Search for the cell housing the specified text and yield its [X, Y] center coordinate. 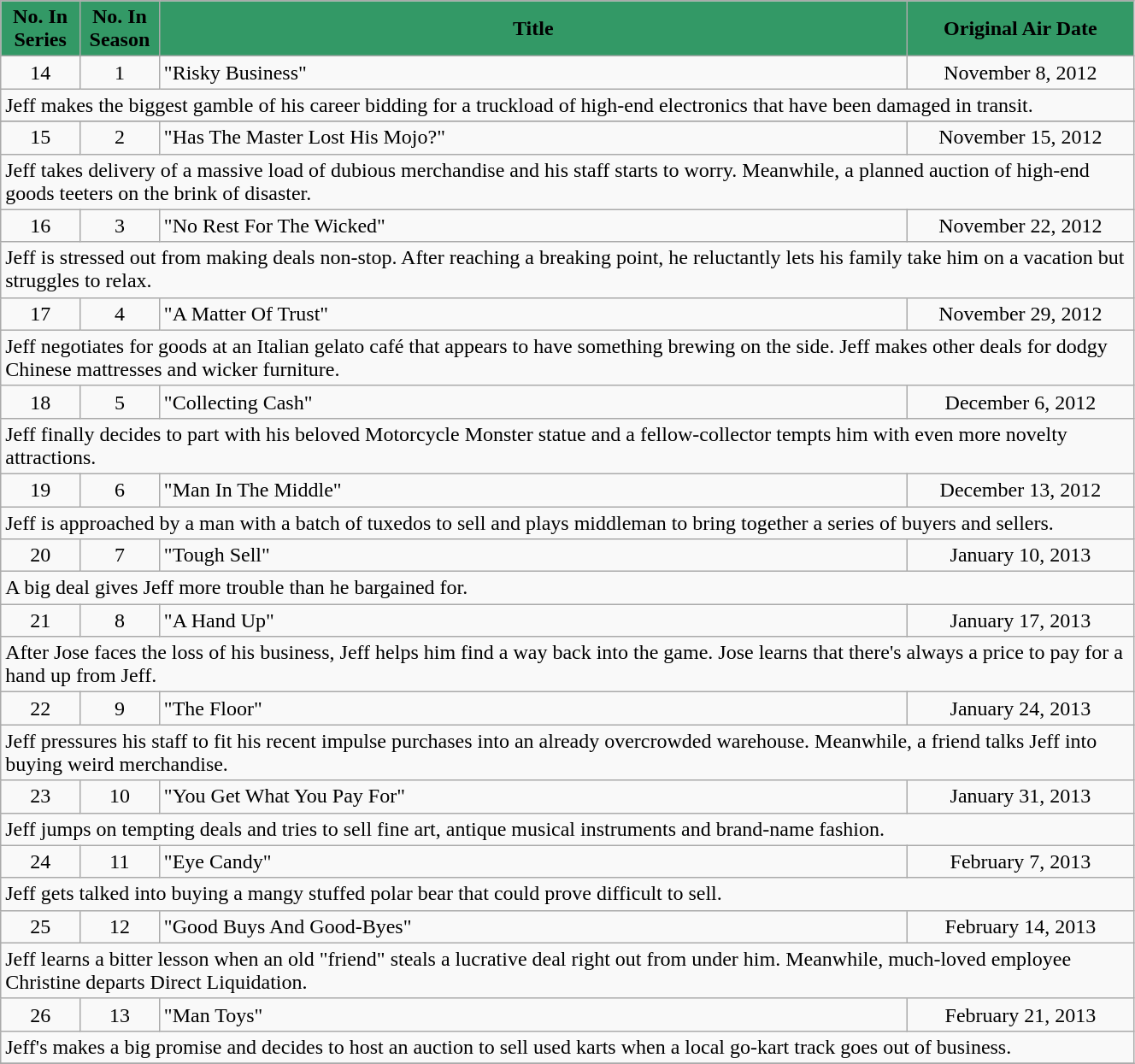
Title [533, 29]
"Eye Candy" [533, 861]
November 22, 2012 [1020, 226]
January 31, 2013 [1020, 797]
"Has The Master Lost His Mojo?" [533, 138]
19 [41, 490]
No. InSeason [120, 29]
14 [41, 73]
9 [120, 708]
Original Air Date [1020, 29]
2 [120, 138]
20 [41, 556]
December 6, 2012 [1020, 402]
16 [41, 226]
February 7, 2013 [1020, 861]
Jeff's makes a big promise and decides to host an auction to sell used karts when a local go-kart track goes out of business. [567, 1047]
"Tough Sell" [533, 556]
17 [41, 314]
"A Hand Up" [533, 620]
23 [41, 797]
"No Rest For The Wicked" [533, 226]
Jeff gets talked into buying a mangy stuffed polar bear that could prove difficult to sell. [567, 894]
21 [41, 620]
No. InSeries [41, 29]
Jeff finally decides to part with his beloved Motorcycle Monster statue and a fellow-collector tempts him with even more novelty attractions. [567, 446]
25 [41, 926]
3 [120, 226]
"Collecting Cash" [533, 402]
Jeff is approached by a man with a batch of tuxedos to sell and plays middleman to bring together a series of buyers and sellers. [567, 522]
10 [120, 797]
November 8, 2012 [1020, 73]
February 14, 2013 [1020, 926]
26 [41, 1014]
"You Get What You Pay For" [533, 797]
5 [120, 402]
1 [120, 73]
8 [120, 620]
"Good Buys And Good-Byes" [533, 926]
18 [41, 402]
"Man Toys" [533, 1014]
A big deal gives Jeff more trouble than he bargained for. [567, 588]
12 [120, 926]
13 [120, 1014]
7 [120, 556]
January 17, 2013 [1020, 620]
"The Floor" [533, 708]
15 [41, 138]
6 [120, 490]
January 10, 2013 [1020, 556]
"A Matter Of Trust" [533, 314]
"Man In The Middle" [533, 490]
Jeff jumps on tempting deals and tries to sell fine art, antique musical instruments and brand-name fashion. [567, 829]
December 13, 2012 [1020, 490]
November 15, 2012 [1020, 138]
"Risky Business" [533, 73]
Jeff makes the biggest gamble of his career bidding for a truckload of high-end electronics that have been damaged in transit. [567, 105]
24 [41, 861]
January 24, 2013 [1020, 708]
11 [120, 861]
February 21, 2013 [1020, 1014]
4 [120, 314]
22 [41, 708]
November 29, 2012 [1020, 314]
